Pinpoint the cell where the given text exists, returning its [x, y] midpoint coordinate. 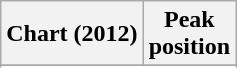
Peakposition [189, 34]
Chart (2012) [72, 34]
